Output the (X, Y) coordinate of the center of the cell containing the given text.  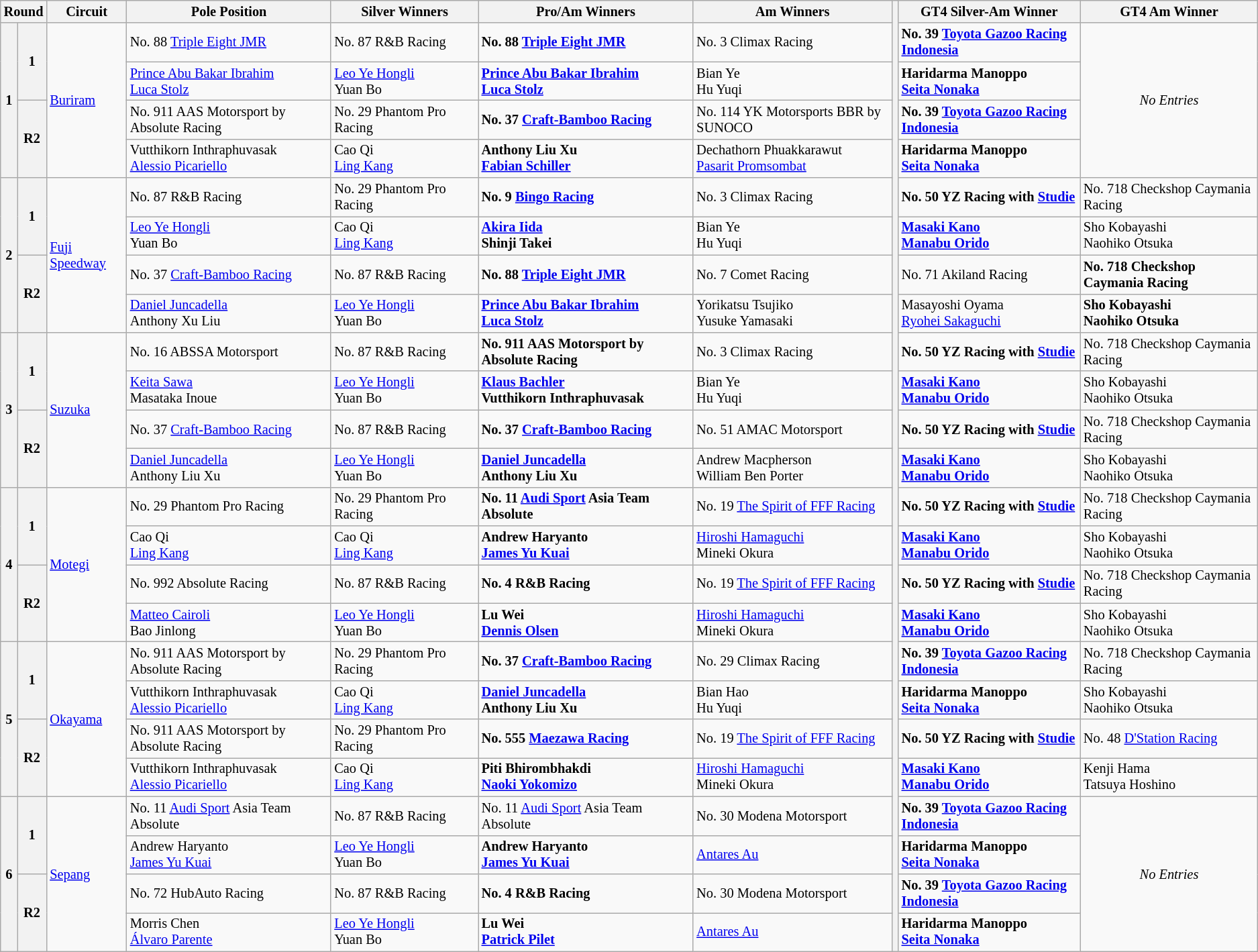
Suzuka (86, 409)
No. 7 Comet Racing (792, 274)
No. 48 D'Station Racing (1169, 739)
Lu Wei Patrick Pilet (586, 932)
Andrew Macpherson William Ben Porter (792, 468)
Pro/Am Winners (586, 11)
Kenji Hama Tatsuya Hoshino (1169, 777)
No. 51 AMAC Motorsport (792, 429)
5 (9, 719)
Pole Position (229, 11)
Piti Bhirombhakdi Naoki Yokomizo (586, 777)
Masayoshi Oyama Ryohei Sakaguchi (989, 313)
Fuji Speedway (86, 255)
Circuit (86, 11)
No. 72 HubAuto Racing (229, 893)
Daniel Juncadella Anthony Xu Liu (229, 313)
2 (9, 255)
No. 992 Absolute Racing (229, 584)
No. 114 YK Motorsports BBR by SUNOCO (792, 119)
3 (9, 409)
Lu Wei Dennis Olsen (586, 623)
Akira Iida Shinji Takei (586, 235)
Sepang (86, 874)
No. 29 Climax Racing (792, 661)
GT4 Am Winner (1169, 11)
Morris Chen Álvaro Parente (229, 932)
Motegi (86, 565)
6 (9, 874)
Silver Winners (404, 11)
No. 555 Maezawa Racing (586, 739)
No. 9 Bingo Racing (586, 197)
4 (9, 565)
Anthony Liu Xu Fabian Schiller (586, 158)
Matteo Cairoli Bao Jinlong (229, 623)
No. 71 Akiland Racing (989, 274)
Yorikatsu Tsujiko Yusuke Yamasaki (792, 313)
GT4 Silver-Am Winner (989, 11)
Keita Sawa Masataka Inoue (229, 390)
Buriram (86, 101)
No. 16 ABSSA Motorsport (229, 352)
Am Winners (792, 11)
Round (24, 11)
Dechathorn Phuakkarawut Pasarit Promsombat (792, 158)
Okayama (86, 719)
Klaus Bachler Vutthikorn Inthraphuvasak (586, 390)
Bian Hao Hu Yuqi (792, 700)
